Find where the given text appears and provide that cell's center as [X, Y] coordinate. 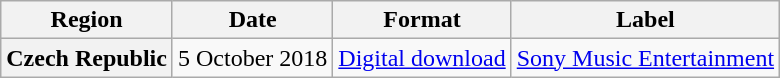
Digital download [422, 58]
Format [422, 20]
Sony Music Entertainment [645, 58]
Czech Republic [87, 58]
Date [252, 20]
Label [645, 20]
Region [87, 20]
5 October 2018 [252, 58]
